Detect which cell encompasses the target text, then output its (X, Y) center coordinate. 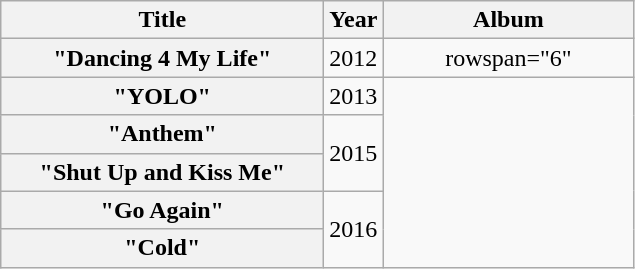
"Dancing 4 My Life" (162, 58)
Album (508, 20)
2015 (354, 153)
Title (162, 20)
"Go Again" (162, 210)
"Anthem" (162, 134)
rowspan="6" (508, 58)
2016 (354, 229)
"Shut Up and Kiss Me" (162, 172)
2013 (354, 96)
"YOLO" (162, 96)
"Cold" (162, 248)
2012 (354, 58)
Year (354, 20)
